Scan for the cell matching the given text and deliver its [x, y] coordinate at center. 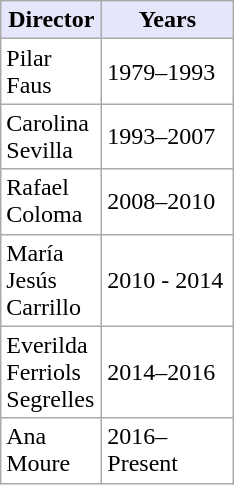
Rafael Coloma [52, 202]
2014–2016 [168, 372]
1993–2007 [168, 136]
2008–2010 [168, 202]
Director [52, 20]
2010 - 2014 [168, 280]
Carolina Sevilla [52, 136]
Years [168, 20]
Ana Moure [52, 450]
Everilda Ferriols Segrelles [52, 372]
1979–1993 [168, 72]
Pilar Faus [52, 72]
2016–Present [168, 450]
María Jesús Carrillo [52, 280]
